Capture the cell that displays the provided text and extract its (X, Y) central coordinate. 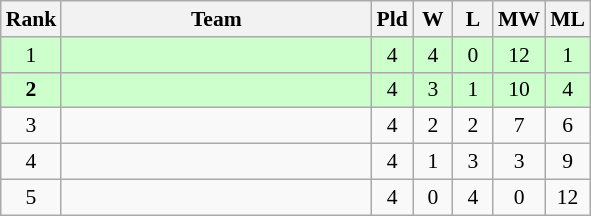
9 (568, 162)
W (433, 19)
10 (519, 90)
Rank (32, 19)
L (473, 19)
6 (568, 126)
Pld (392, 19)
5 (32, 197)
7 (519, 126)
MW (519, 19)
ML (568, 19)
Team (216, 19)
